For the text-containing cell, return its midpoint in [X, Y] coordinate format. 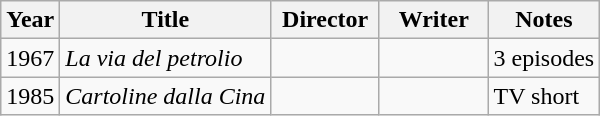
Cartoline dalla Cina [166, 96]
3 episodes [544, 58]
Title [166, 20]
Year [30, 20]
Notes [544, 20]
La via del petrolio [166, 58]
TV short [544, 96]
1985 [30, 96]
1967 [30, 58]
Writer [434, 20]
Director [326, 20]
